Detect which cell encompasses the target text, then output its (x, y) center coordinate. 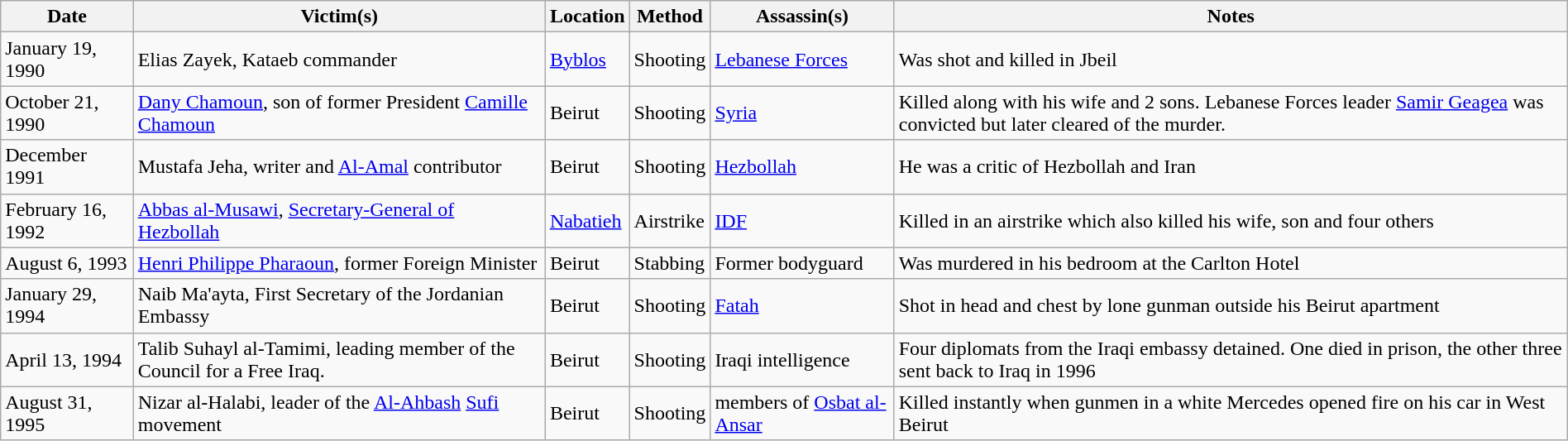
Victim(s) (339, 17)
Four diplomats from the Iraqi embassy detained. One died in prison, the other three sent back to Iraq in 1996 (1231, 359)
Was shot and killed in Jbeil (1231, 60)
Shot in head and chest by lone gunman outside his Beirut apartment (1231, 306)
Nizar al-Halabi, leader of the Al-Ahbash Sufi movement (339, 414)
April 13, 1994 (67, 359)
Killed along with his wife and 2 sons. Lebanese Forces leader Samir Geagea was convicted but later cleared of the murder. (1231, 113)
Killed in an airstrike which also killed his wife, son and four others (1231, 220)
Nabatieh (587, 220)
Elias Zayek, Kataeb commander (339, 60)
Was murdered in his bedroom at the Carlton Hotel (1231, 263)
August 31, 1995 (67, 414)
Method (670, 17)
Notes (1231, 17)
Abbas al-Musawi, Secretary-General of Hezbollah (339, 220)
Henri Philippe Pharaoun, former Foreign Minister (339, 263)
January 29, 1994 (67, 306)
Fatah (802, 306)
IDF (802, 220)
Date (67, 17)
December 1991 (67, 167)
He was a critic of Hezbollah and Iran (1231, 167)
February 16, 1992 (67, 220)
Lebanese Forces (802, 60)
Naib Ma'ayta, First Secretary of the Jordanian Embassy (339, 306)
Iraqi intelligence (802, 359)
Location (587, 17)
October 21, 1990 (67, 113)
Dany Chamoun, son of former President Camille Chamoun (339, 113)
Syria (802, 113)
August 6, 1993 (67, 263)
Killed instantly when gunmen in a white Mercedes opened fire on his car in West Beirut (1231, 414)
Talib Suhayl al-Tamimi, leading member of the Council for a Free Iraq. (339, 359)
Byblos (587, 60)
members of Osbat al-Ansar (802, 414)
Mustafa Jeha, writer and Al-Amal contributor (339, 167)
Assassin(s) (802, 17)
Former bodyguard (802, 263)
Stabbing (670, 263)
Hezbollah (802, 167)
January 19, 1990 (67, 60)
Airstrike (670, 220)
